Find where the given text appears and provide that cell's center as [X, Y] coordinate. 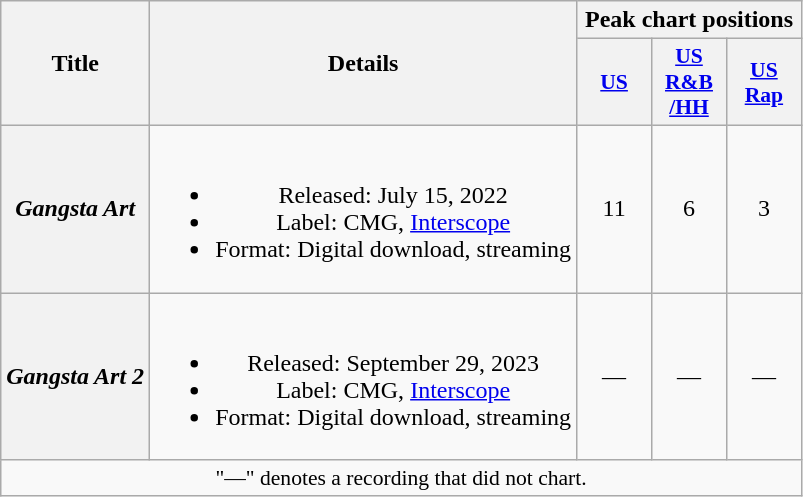
6 [690, 208]
Gangsta Art 2 [76, 376]
Peak chart positions [690, 20]
Details [364, 64]
Released: July 15, 2022Label: CMG, InterscopeFormat: Digital download, streaming [364, 208]
Title [76, 64]
USRap [764, 82]
11 [614, 208]
USR&B/HH [690, 82]
Released: September 29, 2023 Label: CMG, InterscopeFormat: Digital download, streaming [364, 376]
"—" denotes a recording that did not chart. [402, 478]
US [614, 82]
3 [764, 208]
Gangsta Art [76, 208]
